Pinpoint the cell where the given text exists, returning its (X, Y) midpoint coordinate. 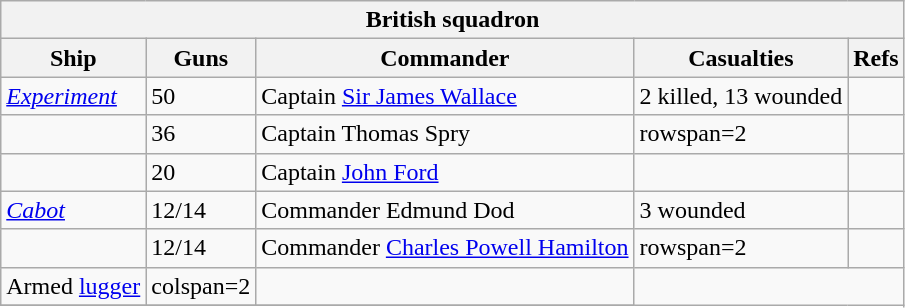
Commander (445, 58)
Captain Thomas Spry (445, 134)
Cabot (74, 210)
2 killed, 13 wounded (741, 96)
Captain John Ford (445, 172)
Armed lugger (74, 286)
Commander Charles Powell Hamilton (445, 248)
British squadron (452, 20)
3 wounded (741, 210)
50 (201, 96)
colspan=2 (201, 286)
20 (201, 172)
Experiment (74, 96)
Captain Sir James Wallace (445, 96)
Casualties (741, 58)
Guns (201, 58)
Ship (74, 58)
Refs (876, 58)
36 (201, 134)
Commander Edmund Dod (445, 210)
